Return the [x, y] coordinate for the center point of the cell that contains the specified text.  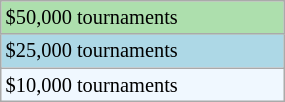
$10,000 tournaments [142, 85]
$25,000 tournaments [142, 51]
$50,000 tournaments [142, 17]
